Output the [x, y] coordinate of the center of the cell containing the given text.  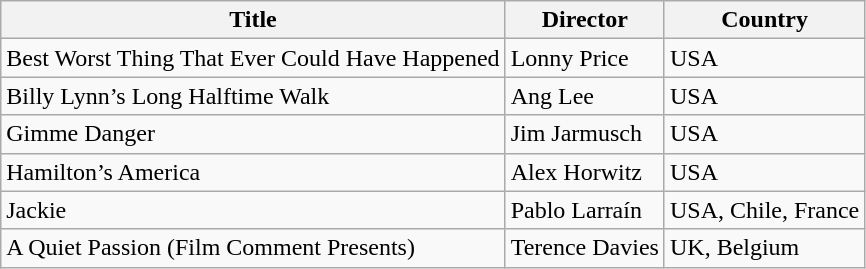
Pablo Larraín [584, 210]
UK, Belgium [764, 248]
Director [584, 20]
Lonny Price [584, 58]
Jackie [253, 210]
Jim Jarmusch [584, 134]
Terence Davies [584, 248]
Ang Lee [584, 96]
Gimme Danger [253, 134]
Billy Lynn’s Long Halftime Walk [253, 96]
A Quiet Passion (Film Comment Presents) [253, 248]
Title [253, 20]
Best Worst Thing That Ever Could Have Happened [253, 58]
Alex Horwitz [584, 172]
Country [764, 20]
Hamilton’s America [253, 172]
USA, Chile, France [764, 210]
